Output the [X, Y] coordinate of the center of the cell containing the given text.  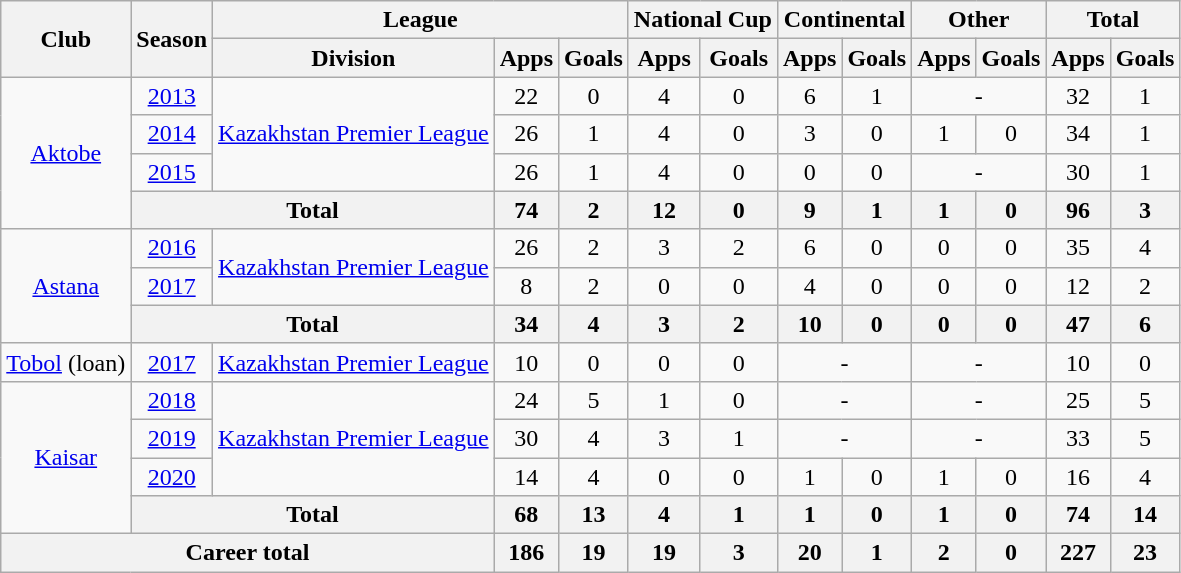
25 [1078, 400]
35 [1078, 248]
2018 [172, 400]
Division [354, 58]
186 [526, 553]
2015 [172, 172]
Career total [248, 553]
Astana [66, 286]
Season [172, 39]
Club [66, 39]
National Cup [702, 20]
2019 [172, 438]
2014 [172, 134]
33 [1078, 438]
227 [1078, 553]
Tobol (loan) [66, 362]
23 [1145, 553]
20 [809, 553]
Aktobe [66, 153]
9 [809, 210]
68 [526, 515]
2016 [172, 248]
8 [526, 286]
Continental [844, 20]
2013 [172, 96]
Kaisar [66, 457]
League [421, 20]
32 [1078, 96]
13 [594, 515]
96 [1078, 210]
47 [1078, 324]
16 [1078, 477]
Other [979, 20]
24 [526, 400]
2020 [172, 477]
22 [526, 96]
